Output the (x, y) coordinate of the center of the cell containing the given text.  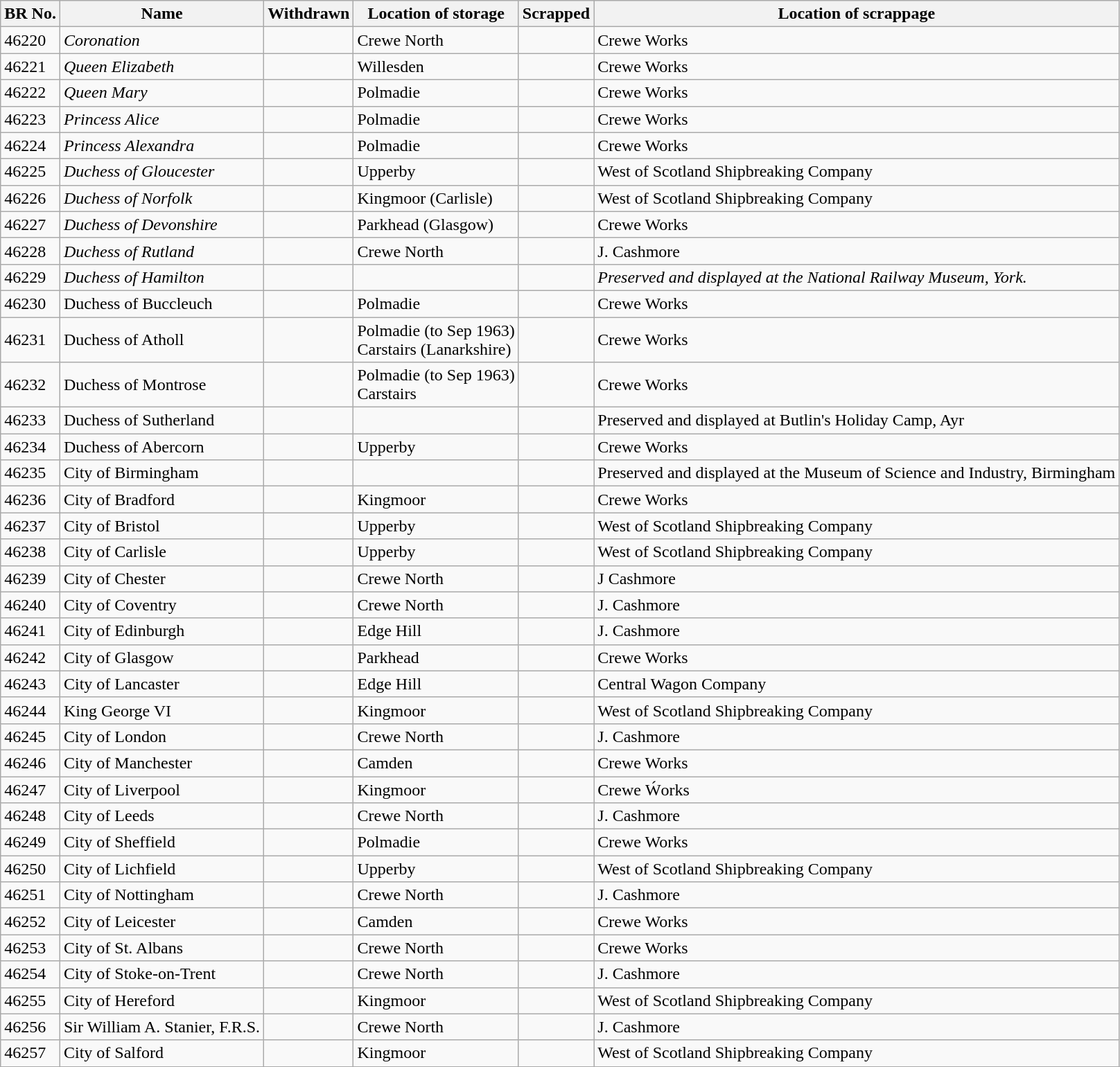
Location of storage (436, 14)
Crewe Ẃorks (857, 789)
Withdrawn (309, 14)
City of Nottingham (161, 895)
Parkhead (Glasgow) (436, 224)
Duchess of Gloucester (161, 172)
Princess Alexandra (161, 145)
46242 (30, 658)
Polmadie (to Sep 1963) Carstairs (Lanarkshire) (436, 339)
46248 (30, 816)
Duchess of Devonshire (161, 224)
City of Birmingham (161, 473)
Sir William A. Stanier, F.R.S. (161, 1027)
Duchess of Buccleuch (161, 303)
46224 (30, 145)
46231 (30, 339)
46222 (30, 93)
46240 (30, 605)
46243 (30, 684)
City of St. Albans (161, 948)
46226 (30, 198)
Polmadie (to Sep 1963) Carstairs (436, 385)
46236 (30, 500)
46227 (30, 224)
46229 (30, 277)
Queen Elizabeth (161, 67)
46235 (30, 473)
46221 (30, 67)
46234 (30, 447)
46237 (30, 526)
City of Bristol (161, 526)
46247 (30, 789)
City of Sheffield (161, 843)
Scrapped (556, 14)
Kingmoor (Carlisle) (436, 198)
City of Chester (161, 579)
Location of scrappage (857, 14)
46223 (30, 119)
Parkhead (436, 658)
46245 (30, 737)
City of Hereford (161, 1000)
Duchess of Hamilton (161, 277)
City of Leicester (161, 921)
Preserved and displayed at Butlin's Holiday Camp, Ayr (857, 421)
City of London (161, 737)
Duchess of Sutherland (161, 421)
City of Lancaster (161, 684)
City of Stoke-on-Trent (161, 974)
46238 (30, 552)
King George VI (161, 710)
46232 (30, 385)
Coronation (161, 40)
BR No. (30, 14)
Duchess of Abercorn (161, 447)
Princess Alice (161, 119)
Duchess of Atholl (161, 339)
46250 (30, 869)
Name (161, 14)
City of Manchester (161, 763)
J Cashmore (857, 579)
Duchess of Montrose (161, 385)
46254 (30, 974)
46253 (30, 948)
Preserved and displayed at the Museum of Science and Industry, Birmingham (857, 473)
46225 (30, 172)
46251 (30, 895)
Duchess of Rutland (161, 251)
46256 (30, 1027)
City of Glasgow (161, 658)
46233 (30, 421)
46230 (30, 303)
City of Carlisle (161, 552)
City of Lichfield (161, 869)
46239 (30, 579)
City of Salford (161, 1053)
46228 (30, 251)
46255 (30, 1000)
City of Leeds (161, 816)
City of Edinburgh (161, 631)
Central Wagon Company (857, 684)
Preserved and displayed at the National Railway Museum, York. (857, 277)
46249 (30, 843)
46244 (30, 710)
46246 (30, 763)
Duchess of Norfolk (161, 198)
46257 (30, 1053)
Queen Mary (161, 93)
City of Liverpool (161, 789)
City of Coventry (161, 605)
46241 (30, 631)
Willesden (436, 67)
City of Bradford (161, 500)
46220 (30, 40)
46252 (30, 921)
